For the text-containing cell, return its midpoint in [x, y] coordinate format. 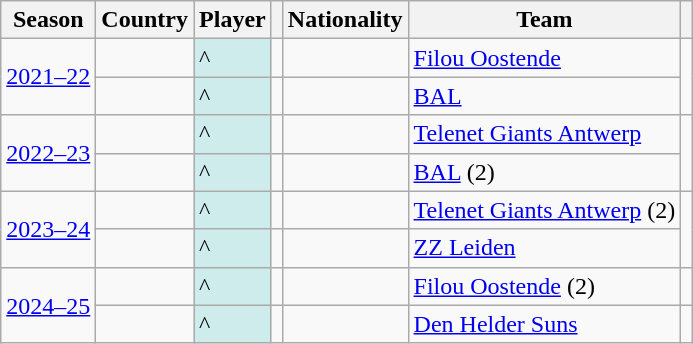
ZZ Leiden [544, 248]
Filou Oostende [544, 58]
Country [145, 20]
Season [48, 20]
BAL (2) [544, 172]
2023–24 [48, 229]
Team [544, 20]
Filou Oostende (2) [544, 286]
Den Helder Suns [544, 324]
2024–25 [48, 305]
2022–23 [48, 153]
BAL [544, 96]
Player [233, 20]
Telenet Giants Antwerp [544, 134]
Nationality [345, 20]
2021–22 [48, 77]
Telenet Giants Antwerp (2) [544, 210]
